Return (X, Y) of the center of cell containing provided text 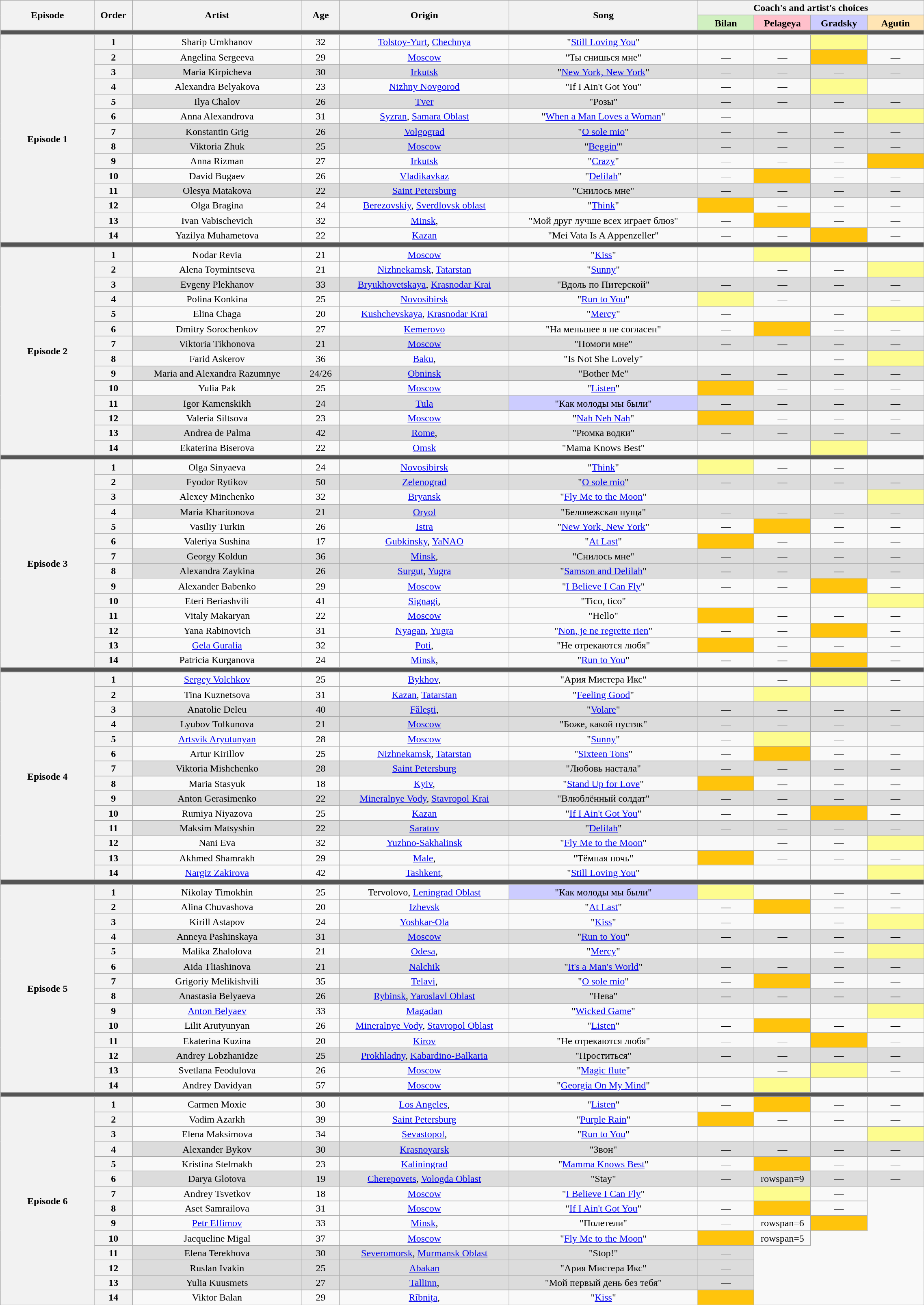
Severomorsk, Murmansk Oblast (424, 1253)
rowspan=9 (782, 1178)
Petr Elfimov (217, 1223)
Valeria Siltsova (217, 418)
Sergey Volchkov (217, 679)
Nalchik (424, 966)
"Mama Knows Best" (604, 448)
"Aрия Мистера Икс" (604, 1268)
Episode 1 (48, 139)
34 (321, 1134)
Baku, (424, 358)
Episode 2 (48, 351)
Ruslan Ivakin (217, 1268)
"Nah Neh Nah" (604, 418)
Polina Konkina (217, 299)
Rybinsk, Yaroslavl Oblast (424, 996)
Coach's and artist's choices (811, 8)
"Ария Мистера Икс" (604, 679)
Viktor Balan (217, 1298)
Omsk (424, 448)
Los Angeles, (424, 1104)
Artsvik Aryutunyan (217, 739)
Kirill Astapov (217, 921)
Sharip Umkhanov (217, 42)
Yazilya Muhametova (217, 235)
Alexander Babenko (217, 586)
Grigoriy Melikishvili (217, 981)
Male, (424, 857)
Yulia Kuusmets (217, 1282)
Yulia Pak (217, 388)
"Мой первый день без тебя" (604, 1282)
Volgograd (424, 131)
Alena Toymintseva (217, 269)
Anna Alexandrova (217, 116)
Viktoria Tikhonova (217, 344)
Konstantin Grig (217, 131)
Olesya Matakova (217, 191)
Rome, (424, 433)
"Розы" (604, 102)
"Боже, какой пустяк" (604, 724)
Viktoria Zhuk (217, 146)
Ekaterina Kuzina (217, 1040)
Lyubov Tolkunova (217, 724)
"Bother Me" (604, 373)
Obninsk (424, 373)
Nargiz Zakirova (217, 873)
Andrea de Palma (217, 433)
Elena Terekhova (217, 1253)
Cherepovets, Vologda Oblast (424, 1178)
Andrey Lobzhanidze (217, 1056)
Tallinn, (424, 1282)
Alexandra Belyakova (217, 87)
Gubkinsky, YaNAO (424, 541)
Mineralnye Vody, Stavropol Oblast (424, 1025)
Jacqueline Migal (217, 1238)
Angelina Sergeeva (217, 57)
19 (321, 1178)
David Bugaev (217, 176)
Rumiya Niyazova (217, 813)
Artist (217, 15)
Vladikavkaz (424, 176)
Alina Chuvashova (217, 907)
Nizhny Novgorod (424, 87)
Anton Belyaev (217, 1011)
Kaliningrad (424, 1164)
"На меньшее я не согласен" (604, 329)
Georgy Koldun (217, 556)
Berezovskiy, Sverdlovsk oblast (424, 206)
Yana Rabinovich (217, 631)
Svetlana Feodulova (217, 1070)
Valeriya Sushina (217, 541)
"Mamma Knows Best" (604, 1164)
Anton Gerasimenko (217, 798)
Vasiliy Turkin (217, 527)
Malika Zhalolova (217, 952)
Aset Samrailova (217, 1208)
Tver (424, 102)
Kristina Stelmakh (217, 1164)
Gela Guralia (217, 645)
Oryol (424, 511)
"Любовь настала" (604, 769)
"Volare" (604, 709)
Ivan Vabischevich (217, 220)
Patricia Kurganova (217, 660)
Signagi, (424, 600)
"Samson and Delilah" (604, 571)
Nyagan, Yugra (424, 631)
Darya Glotova (217, 1178)
Kushchevskaya, Krasnodar Krai (424, 314)
"Non, je ne regrette rien" (604, 631)
"When a Man Loves a Woman" (604, 116)
Olga Bragina (217, 206)
"Crazy" (604, 161)
"Stop!" (604, 1253)
39 (321, 1119)
Poti, (424, 645)
"Is Not She Lovely" (604, 358)
Pelageya (782, 23)
Zelenograd (424, 482)
rowspan=5 (782, 1238)
Aida Tliashinova (217, 966)
Yoshkar-Ola (424, 921)
35 (321, 981)
"Georgia On My Mind" (604, 1085)
"Мой друг лучше всех играет блюз" (604, 220)
Andrey Davidyan (217, 1085)
Rîbnița, (424, 1298)
57 (321, 1085)
"Wicked Game" (604, 1011)
"Magic flute" (604, 1070)
Krasnoyarsk (424, 1149)
Nodar Revia (217, 254)
Bryukhovetskaya, Krasnodar Krai (424, 284)
Fyodor Rytikov (217, 482)
"Sixteen Tons" (604, 754)
Agutin (895, 23)
Anneya Pashinskaya (217, 936)
"Влюблённый солдат" (604, 798)
Vitaly Makaryan (217, 615)
"Feeling Good" (604, 694)
Origin (424, 15)
Carmen Moxie (217, 1104)
"Purple Rain" (604, 1119)
Kazan, Tatarstan (424, 694)
Eteri Beriashvili (217, 600)
Dmitry Sorochenkov (217, 329)
Igor Kamenskikh (217, 403)
"Beggin'" (604, 146)
Tula (424, 403)
Abakan (424, 1268)
17 (321, 541)
"Hello" (604, 615)
"Тёмная ночь" (604, 857)
Evgeny Plekhanov (217, 284)
Age (321, 15)
Artur Kirillov (217, 754)
"Рюмка водки" (604, 433)
Maria Stasyuk (217, 783)
Făleşti, (424, 709)
Tina Kuznetsova (217, 694)
Episode 6 (48, 1201)
Tervolovo, Leningrad Oblast (424, 892)
Izhevsk (424, 907)
24/26 (321, 373)
Maria and Alexandra Razumnye (217, 373)
Bykhov, (424, 679)
Magadan (424, 1011)
"Проститься" (604, 1056)
Vadim Azarkh (217, 1119)
"Нева" (604, 996)
Viktoria Mishchenko (217, 769)
"Mei Vata Is A Appenzeller" (604, 235)
"Tico, tico" (604, 600)
Lilit Arutyunyan (217, 1025)
40 (321, 709)
Maksim Matsyshin (217, 828)
Bilan (726, 23)
37 (321, 1238)
Elena Maksimova (217, 1134)
Nikolay Timokhin (217, 892)
Maria Kirpicheva (217, 72)
Tashkent, (424, 873)
"Полетели" (604, 1223)
"Беловежская пуща" (604, 511)
Saratov (424, 828)
rowspan=6 (782, 1223)
Kemerovo (424, 329)
Akhmed Shamrakh (217, 857)
Prokhladny, Kabardino-Balkaria (424, 1056)
Elina Chaga (217, 314)
50 (321, 482)
Andrey Tsvetkov (217, 1194)
"Stand Up for Love" (604, 783)
Ilya Chalov (217, 102)
Odesa, (424, 952)
Song (604, 15)
Alexander Bykov (217, 1149)
Anatolie Deleu (217, 709)
"Ты снишься мне" (604, 57)
"Вдоль по Питерской" (604, 284)
"Звон" (604, 1149)
Mineralnye Vody, Stavropol Krai (424, 798)
Alexandra Zaykina (217, 571)
Surgut, Yugra (424, 571)
Order (114, 15)
Telavi, (424, 981)
Ekaterina Biserova (217, 448)
Nani Eva (217, 843)
Yuzhno-Sakhalinsk (424, 843)
Kirov (424, 1040)
Sevastopol, (424, 1134)
Episode 5 (48, 989)
Anastasia Belyaeva (217, 996)
Bryansk (424, 496)
Episode (48, 15)
Kyiv, (424, 783)
Anna Rizman (217, 161)
Gradsky (839, 23)
"It's a Man's World" (604, 966)
"Stay" (604, 1178)
"Помоги мне" (604, 344)
Tolstoy-Yurt, Chechnya (424, 42)
41 (321, 600)
Episode 4 (48, 776)
Olga Sinyaeva (217, 467)
Maria Kharitonova (217, 511)
Istra (424, 527)
Alexey Minchenko (217, 496)
Syzran, Samara Oblast (424, 116)
Episode 3 (48, 564)
Farid Askerov (217, 358)
